Search for the cell housing the specified text and yield its (X, Y) center coordinate. 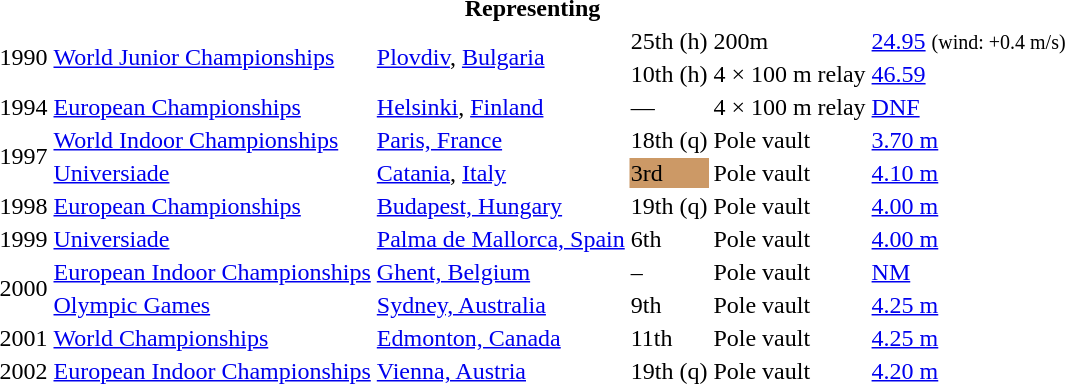
World Junior Championships (212, 58)
Catania, Italy (500, 173)
World Championships (212, 338)
Sydney, Australia (500, 305)
9th (669, 305)
European Indoor Championships (212, 272)
19th (q) (669, 206)
Helsinki, Finland (500, 107)
11th (669, 338)
Ghent, Belgium (500, 272)
Palma de Mallorca, Spain (500, 239)
World Indoor Championships (212, 140)
25th (h) (669, 41)
6th (669, 239)
Budapest, Hungary (500, 206)
200m (790, 41)
Plovdiv, Bulgaria (500, 58)
10th (h) (669, 74)
Olympic Games (212, 305)
— (669, 107)
Edmonton, Canada (500, 338)
3rd (669, 173)
– (669, 272)
18th (q) (669, 140)
Paris, France (500, 140)
